Determine the (X, Y) coordinate at the center of the cell enclosing the given text.  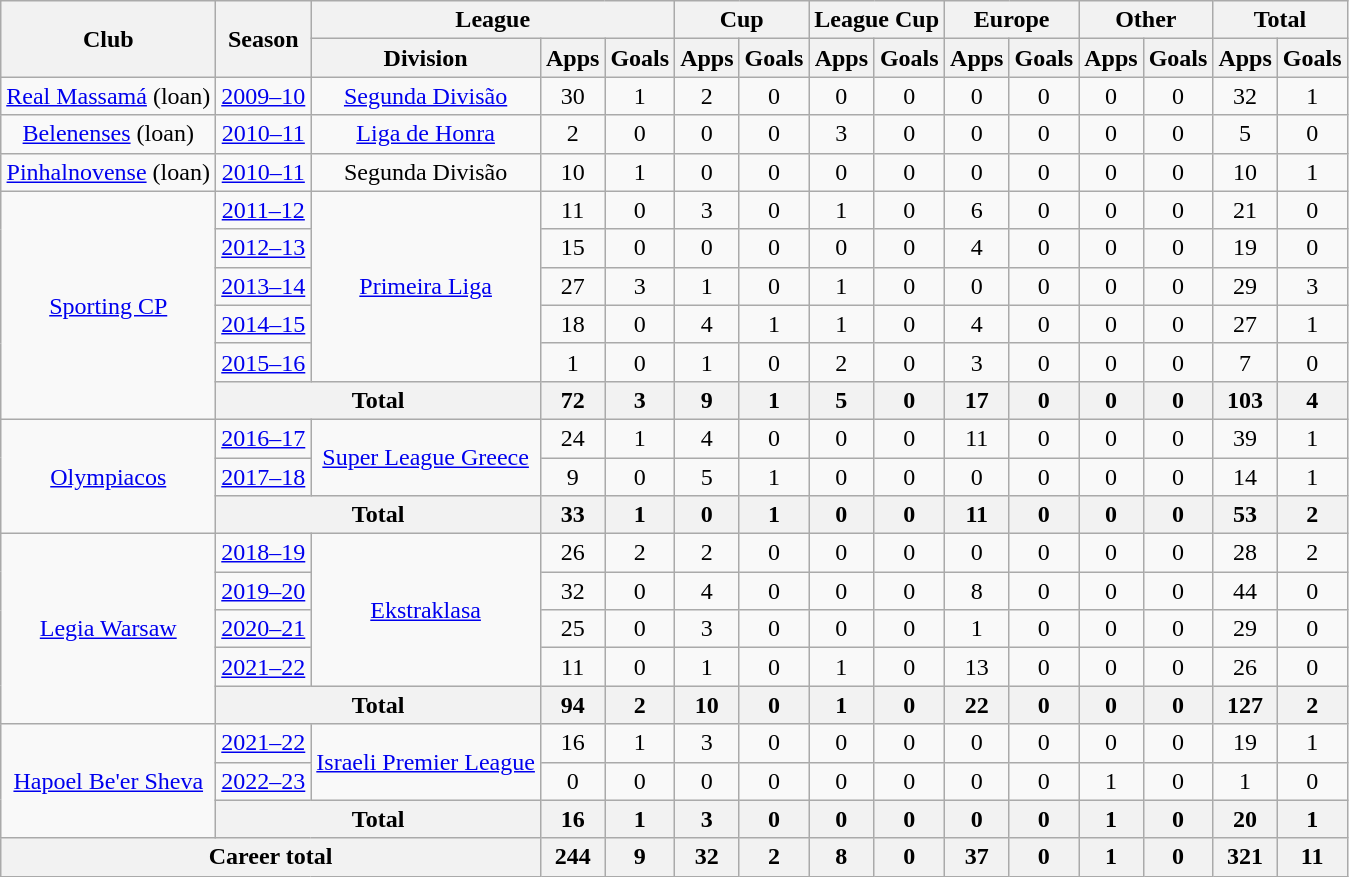
Pinhalnovense (loan) (108, 172)
Real Massamá (loan) (108, 96)
15 (572, 248)
22 (977, 705)
Career total (271, 857)
17 (977, 400)
7 (1245, 362)
24 (572, 438)
6 (977, 210)
2016–17 (264, 438)
League Cup (877, 20)
103 (1245, 400)
Division (426, 58)
2017–18 (264, 477)
Primeira Liga (426, 286)
Season (264, 39)
2009–10 (264, 96)
72 (572, 400)
2019–20 (264, 591)
21 (1245, 210)
Other (1146, 20)
2022–23 (264, 781)
14 (1245, 477)
League (493, 20)
33 (572, 515)
Liga de Honra (426, 134)
30 (572, 96)
44 (1245, 591)
Ekstraklasa (426, 610)
2012–13 (264, 248)
Olympiacos (108, 476)
2013–14 (264, 286)
2014–15 (264, 324)
Israeli Premier League (426, 762)
127 (1245, 705)
Club (108, 39)
53 (1245, 515)
25 (572, 629)
Legia Warsaw (108, 629)
28 (1245, 553)
Super League Greece (426, 457)
94 (572, 705)
39 (1245, 438)
244 (572, 857)
Sporting CP (108, 305)
37 (977, 857)
Belenenses (loan) (108, 134)
18 (572, 324)
Cup (742, 20)
Hapoel Be'er Sheva (108, 781)
20 (1245, 819)
13 (977, 667)
2015–16 (264, 362)
2011–12 (264, 210)
Europe (1012, 20)
2018–19 (264, 553)
321 (1245, 857)
2020–21 (264, 629)
